Identify which cell holds the provided text, then report its [x, y] central coordinate. 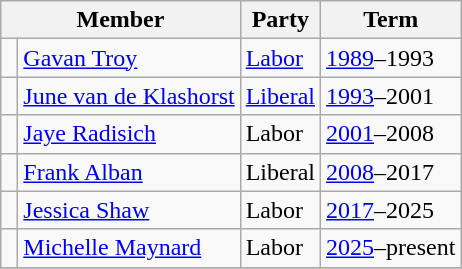
2017–2025 [391, 210]
2001–2008 [391, 134]
1989–1993 [391, 58]
Michelle Maynard [129, 248]
Term [391, 20]
Gavan Troy [129, 58]
2025–present [391, 248]
June van de Klashorst [129, 96]
Jaye Radisich [129, 134]
2008–2017 [391, 172]
Member [120, 20]
Jessica Shaw [129, 210]
Party [280, 20]
1993–2001 [391, 96]
Frank Alban [129, 172]
